Find where the given text appears and provide that cell's center as [x, y] coordinate. 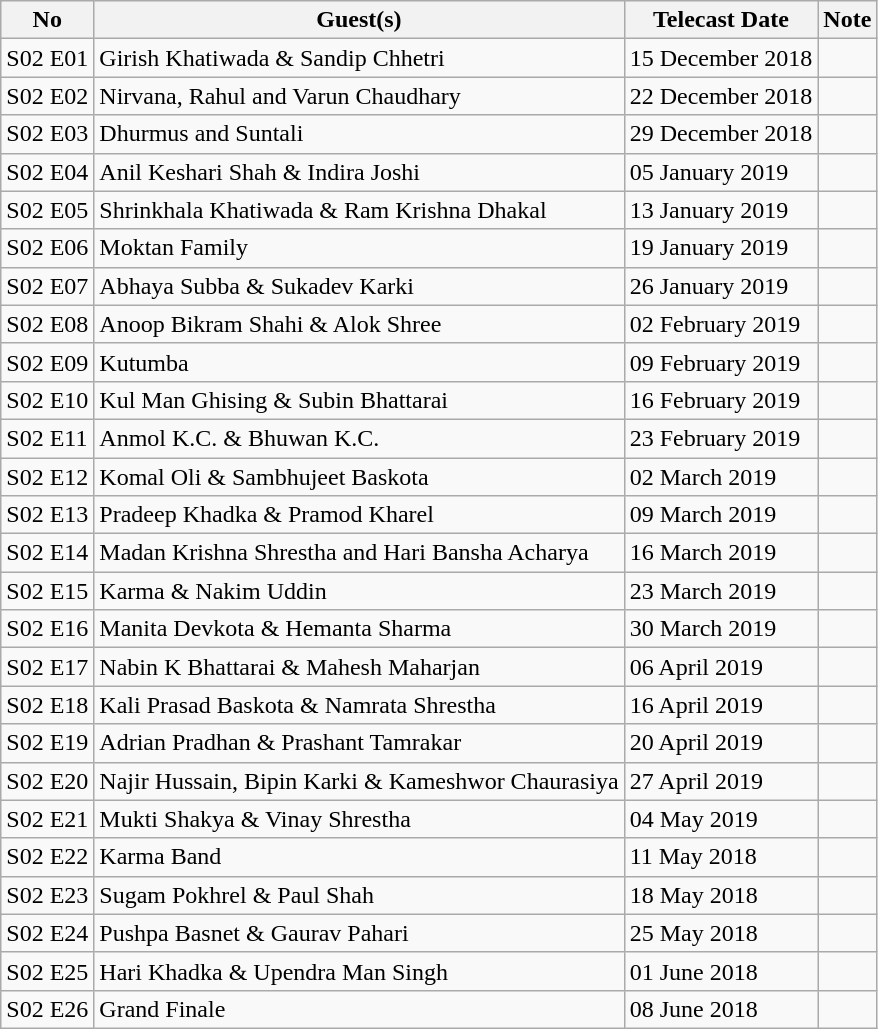
04 May 2019 [721, 819]
Najir Hussain, Bipin Karki & Kameshwor Chaurasiya [359, 781]
Nabin K Bhattarai & Mahesh Maharjan [359, 667]
Kutumba [359, 362]
23 February 2019 [721, 438]
S02 E09 [48, 362]
S02 E06 [48, 248]
Anmol K.C. & Bhuwan K.C. [359, 438]
Shrinkhala Khatiwada & Ram Krishna Dhakal [359, 210]
15 December 2018 [721, 58]
S02 E16 [48, 629]
09 February 2019 [721, 362]
S02 E03 [48, 134]
Grand Finale [359, 1009]
25 May 2018 [721, 933]
S02 E07 [48, 286]
Note [848, 20]
Madan Krishna Shrestha and Hari Bansha Acharya [359, 553]
Anoop Bikram Shahi & Alok Shree [359, 324]
Mukti Shakya & Vinay Shrestha [359, 819]
S02 E08 [48, 324]
Komal Oli & Sambhujeet Baskota [359, 477]
16 April 2019 [721, 705]
S02 E14 [48, 553]
S02 E26 [48, 1009]
19 January 2019 [721, 248]
02 February 2019 [721, 324]
13 January 2019 [721, 210]
Anil Keshari Shah & Indira Joshi [359, 172]
16 March 2019 [721, 553]
26 January 2019 [721, 286]
S02 E24 [48, 933]
Adrian Pradhan & Prashant Tamrakar [359, 743]
S02 E18 [48, 705]
18 May 2018 [721, 895]
S02 E17 [48, 667]
S02 E22 [48, 857]
Karma Band [359, 857]
S02 E04 [48, 172]
Abhaya Subba & Sukadev Karki [359, 286]
S02 E20 [48, 781]
S02 E25 [48, 971]
Manita Devkota & Hemanta Sharma [359, 629]
S02 E21 [48, 819]
Hari Khadka & Upendra Man Singh [359, 971]
Kali Prasad Baskota & Namrata Shrestha [359, 705]
20 April 2019 [721, 743]
06 April 2019 [721, 667]
22 December 2018 [721, 96]
S02 E13 [48, 515]
08 June 2018 [721, 1009]
S02 E10 [48, 400]
Moktan Family [359, 248]
23 March 2019 [721, 591]
09 March 2019 [721, 515]
Dhurmus and Suntali [359, 134]
Karma & Nakim Uddin [359, 591]
S02 E12 [48, 477]
Guest(s) [359, 20]
Pradeep Khadka & Pramod Kharel [359, 515]
05 January 2019 [721, 172]
S02 E15 [48, 591]
Telecast Date [721, 20]
29 December 2018 [721, 134]
Kul Man Ghising & Subin Bhattarai [359, 400]
S02 E23 [48, 895]
S02 E05 [48, 210]
Girish Khatiwada & Sandip Chhetri [359, 58]
S02 E02 [48, 96]
Pushpa Basnet & Gaurav Pahari [359, 933]
30 March 2019 [721, 629]
01 June 2018 [721, 971]
S02 E01 [48, 58]
02 March 2019 [721, 477]
Nirvana, Rahul and Varun Chaudhary [359, 96]
No [48, 20]
S02 E19 [48, 743]
Sugam Pokhrel & Paul Shah [359, 895]
27 April 2019 [721, 781]
S02 E11 [48, 438]
16 February 2019 [721, 400]
11 May 2018 [721, 857]
